Detect which cell encompasses the target text, then output its [x, y] center coordinate. 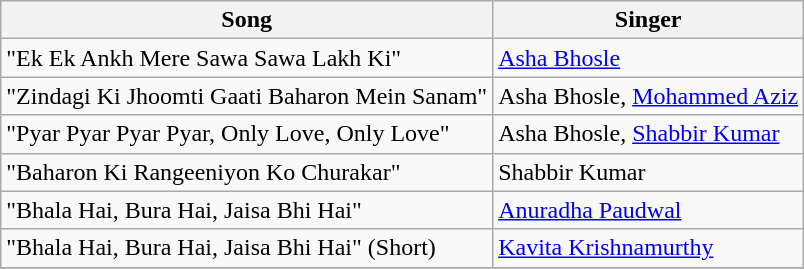
"Zindagi Ki Jhoomti Gaati Baharon Mein Sanam" [247, 96]
Song [247, 20]
"Bhala Hai, Bura Hai, Jaisa Bhi Hai" [247, 210]
Shabbir Kumar [648, 172]
Singer [648, 20]
"Baharon Ki Rangeeniyon Ko Churakar" [247, 172]
Kavita Krishnamurthy [648, 248]
Asha Bhosle, Shabbir Kumar [648, 134]
"Pyar Pyar Pyar Pyar, Only Love, Only Love" [247, 134]
"Ek Ek Ankh Mere Sawa Sawa Lakh Ki" [247, 58]
"Bhala Hai, Bura Hai, Jaisa Bhi Hai" (Short) [247, 248]
Anuradha Paudwal [648, 210]
Asha Bhosle, Mohammed Aziz [648, 96]
Asha Bhosle [648, 58]
